Search for the cell housing the specified text and yield its (x, y) center coordinate. 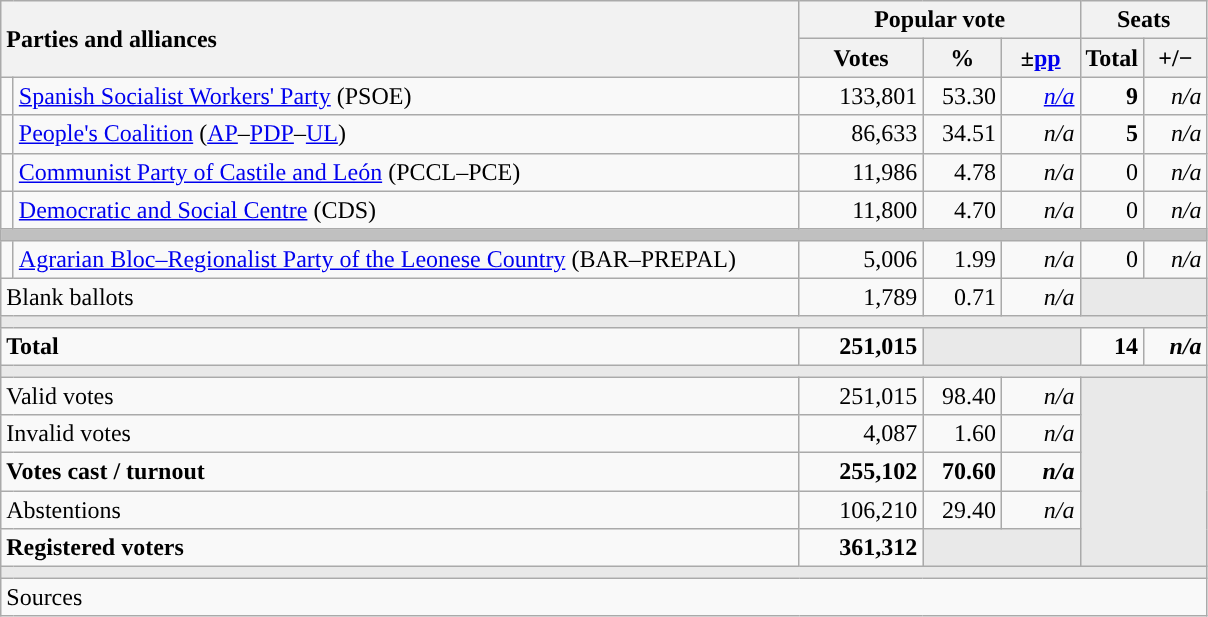
Valid votes (400, 395)
Votes (861, 58)
±pp (1040, 58)
98.40 (962, 395)
106,210 (861, 510)
14 (1112, 346)
Seats (1144, 20)
1.60 (962, 434)
4.78 (962, 172)
34.51 (962, 134)
133,801 (861, 96)
Communist Party of Castile and León (PCCL–PCE) (406, 172)
86,633 (861, 134)
361,312 (861, 548)
Sources (604, 597)
Parties and alliances (400, 39)
Invalid votes (400, 434)
Spanish Socialist Workers' Party (PSOE) (406, 96)
Democratic and Social Centre (CDS) (406, 210)
9 (1112, 96)
Popular vote (940, 20)
1.99 (962, 259)
% (962, 58)
255,102 (861, 472)
11,986 (861, 172)
4.70 (962, 210)
Blank ballots (400, 297)
Votes cast / turnout (400, 472)
70.60 (962, 472)
4,087 (861, 434)
29.40 (962, 510)
Registered voters (400, 548)
+/− (1176, 58)
1,789 (861, 297)
53.30 (962, 96)
5,006 (861, 259)
Abstentions (400, 510)
Agrarian Bloc–Regionalist Party of the Leonese Country (BAR–PREPAL) (406, 259)
People's Coalition (AP–PDP–UL) (406, 134)
5 (1112, 134)
11,800 (861, 210)
0.71 (962, 297)
